Identify which cell holds the provided text, then report its (X, Y) central coordinate. 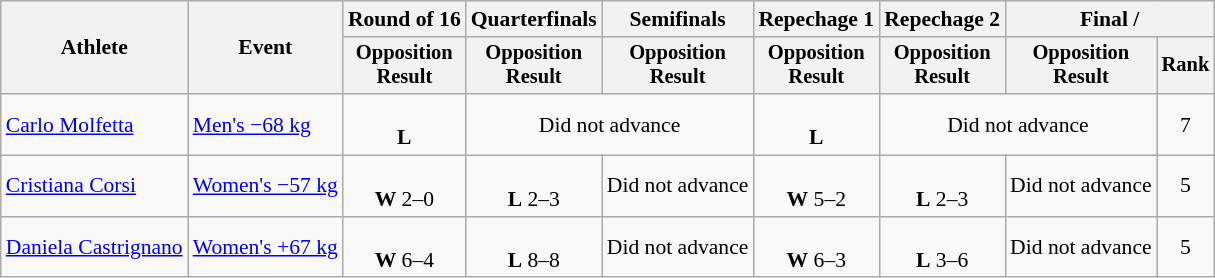
W 6–4 (404, 248)
Athlete (94, 48)
Semifinals (678, 19)
L 3–6 (942, 248)
Men's −68 kg (266, 124)
Cristiana Corsi (94, 186)
7 (1186, 124)
Repechage 1 (816, 19)
Round of 16 (404, 19)
Women's −57 kg (266, 186)
Repechage 2 (942, 19)
Rank (1186, 66)
Quarterfinals (534, 19)
W 6–3 (816, 248)
Carlo Molfetta (94, 124)
Daniela Castrignano (94, 248)
Women's +67 kg (266, 248)
Final / (1110, 19)
Event (266, 48)
W 2–0 (404, 186)
L 8–8 (534, 248)
W 5–2 (816, 186)
